Determine the (x, y) coordinate at the center of the cell enclosing the given text.  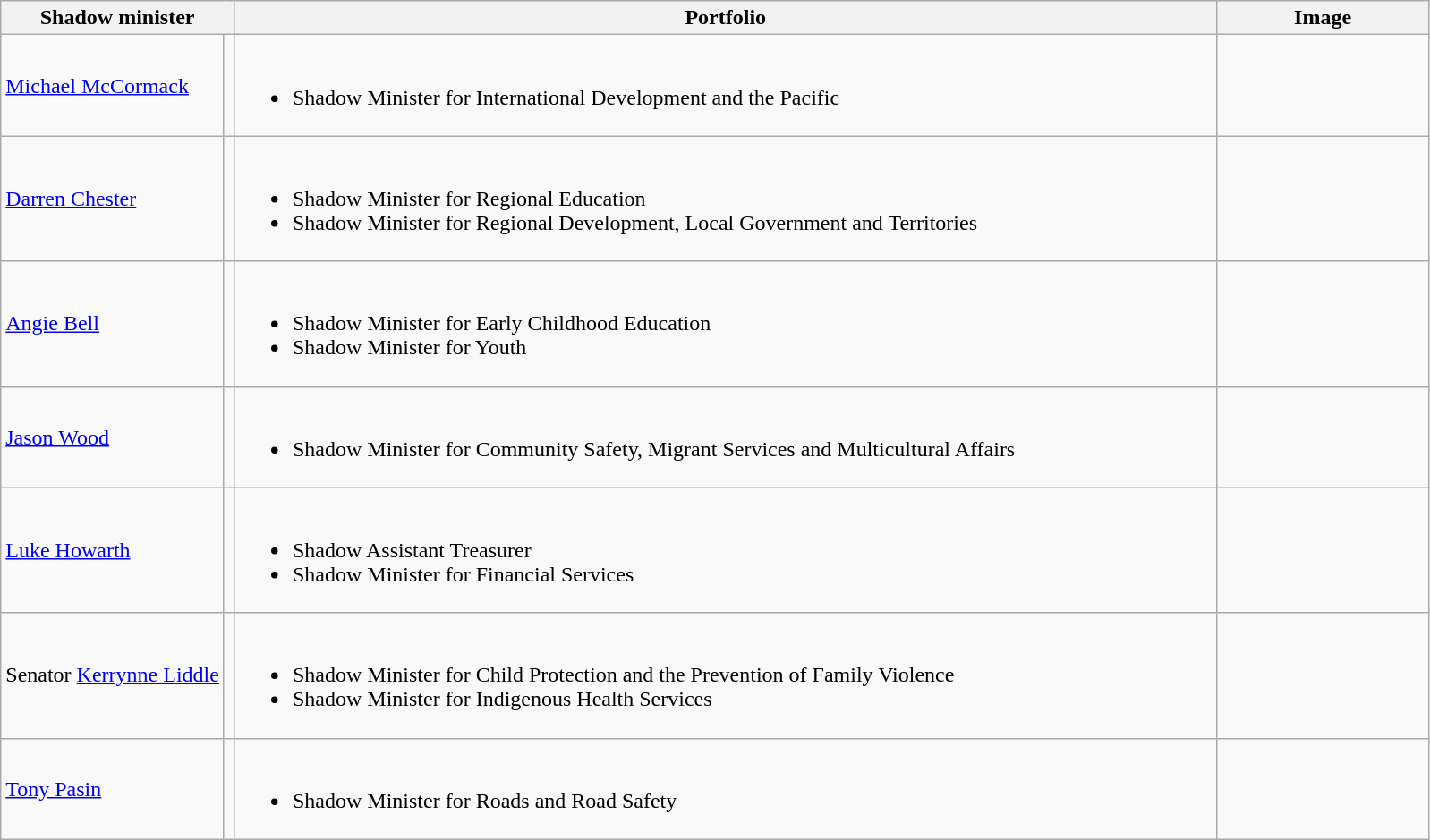
Shadow Minister for Roads and Road Safety (725, 789)
Tony Pasin (113, 789)
Image (1323, 18)
Shadow Minister for Community Safety, Migrant Services and Multicultural Affairs (725, 437)
Senator Kerrynne Liddle (113, 675)
Shadow Minister for Child Protection and the Prevention of Family ViolenceShadow Minister for Indigenous Health Services (725, 675)
Darren Chester (113, 199)
Michael McCormack (113, 86)
Luke Howarth (113, 550)
Angie Bell (113, 324)
Shadow minister (118, 18)
Jason Wood (113, 437)
Shadow Minister for Early Childhood EducationShadow Minister for Youth (725, 324)
Shadow Minister for Regional EducationShadow Minister for Regional Development, Local Government and Territories (725, 199)
Shadow Assistant TreasurerShadow Minister for Financial Services (725, 550)
Portfolio (725, 18)
Shadow Minister for International Development and the Pacific (725, 86)
